Determine the [X, Y] coordinate at the center of the cell enclosing the given text.  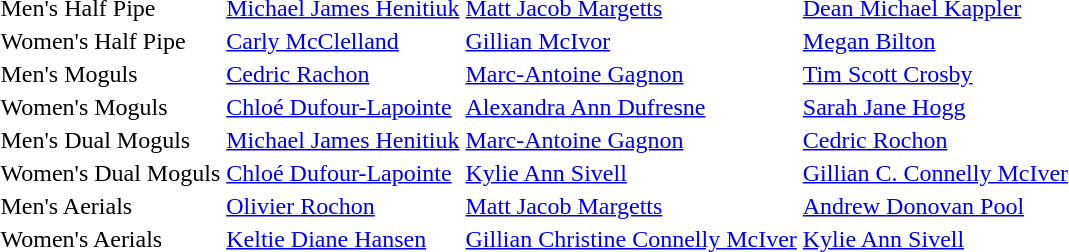
Andrew Donovan Pool [935, 206]
Cedric Rochon [935, 140]
Megan Bilton [935, 41]
Michael James Henitiuk [343, 140]
Sarah Jane Hogg [935, 107]
Gillian McIvor [631, 41]
Alexandra Ann Dufresne [631, 107]
Olivier Rochon [343, 206]
Matt Jacob Margetts [631, 206]
Kylie Ann Sivell [631, 173]
Carly McClelland [343, 41]
Gillian C. Connelly McIver [935, 173]
Cedric Rachon [343, 74]
Tim Scott Crosby [935, 74]
